Scan for the cell matching the given text and deliver its [X, Y] coordinate at center. 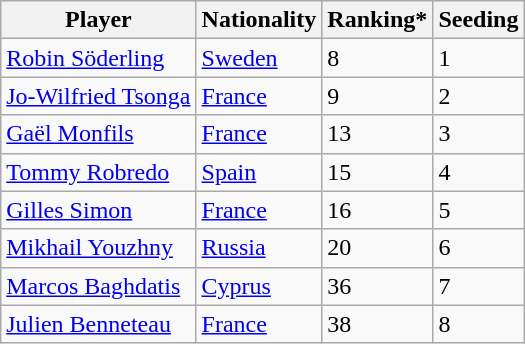
Mikhail Youzhny [98, 248]
Sweden [259, 58]
Tommy Robredo [98, 172]
7 [478, 286]
36 [378, 286]
5 [478, 210]
38 [378, 324]
Gilles Simon [98, 210]
9 [378, 96]
Gaël Monfils [98, 134]
Spain [259, 172]
Cyprus [259, 286]
1 [478, 58]
Nationality [259, 20]
2 [478, 96]
3 [478, 134]
Ranking* [378, 20]
16 [378, 210]
Russia [259, 248]
13 [378, 134]
Jo-Wilfried Tsonga [98, 96]
Seeding [478, 20]
Robin Söderling [98, 58]
4 [478, 172]
6 [478, 248]
15 [378, 172]
20 [378, 248]
Marcos Baghdatis [98, 286]
Julien Benneteau [98, 324]
Player [98, 20]
